Return the (X, Y) coordinate for the center point of the cell that contains the specified text.  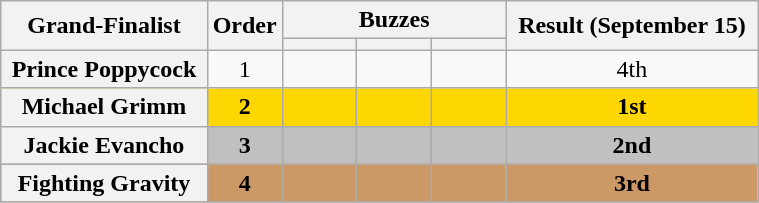
Fighting Gravity (104, 183)
Buzzes (394, 20)
Jackie Evancho (104, 145)
1st (632, 107)
3rd (632, 183)
4th (632, 69)
Prince Poppycock (104, 69)
2 (244, 107)
4 (244, 183)
Michael Grimm (104, 107)
Result (September 15) (632, 26)
Order (244, 26)
3 (244, 145)
1 (244, 69)
Grand-Finalist (104, 26)
2nd (632, 145)
